Return the (X, Y) coordinate for the center point of the cell that contains the specified text.  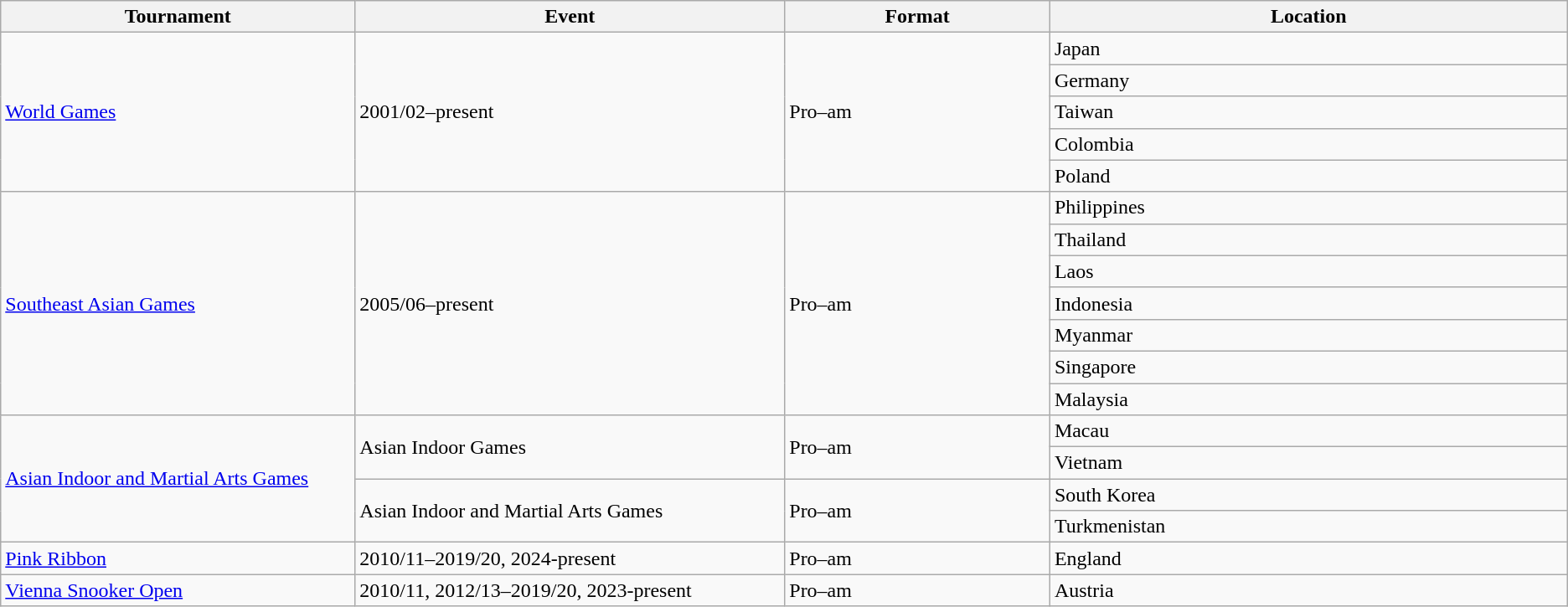
Laos (1308, 271)
Format (918, 17)
Myanmar (1308, 335)
Germany (1308, 80)
Pink Ribbon (178, 558)
Tournament (178, 17)
World Games (178, 112)
Indonesia (1308, 303)
2001/02–present (570, 112)
Poland (1308, 176)
Location (1308, 17)
Macau (1308, 431)
2010/11–2019/20, 2024-present (570, 558)
Asian Indoor Games (570, 447)
Event (570, 17)
Austria (1308, 590)
England (1308, 558)
Colombia (1308, 144)
Philippines (1308, 208)
Vietnam (1308, 463)
2010/11, 2012/13–2019/20, 2023-present (570, 590)
Malaysia (1308, 399)
Vienna Snooker Open (178, 590)
Turkmenistan (1308, 527)
Thailand (1308, 239)
Taiwan (1308, 112)
Southeast Asian Games (178, 303)
South Korea (1308, 495)
Japan (1308, 49)
Singapore (1308, 367)
2005/06–present (570, 303)
